Capture the cell that displays the provided text and extract its (x, y) central coordinate. 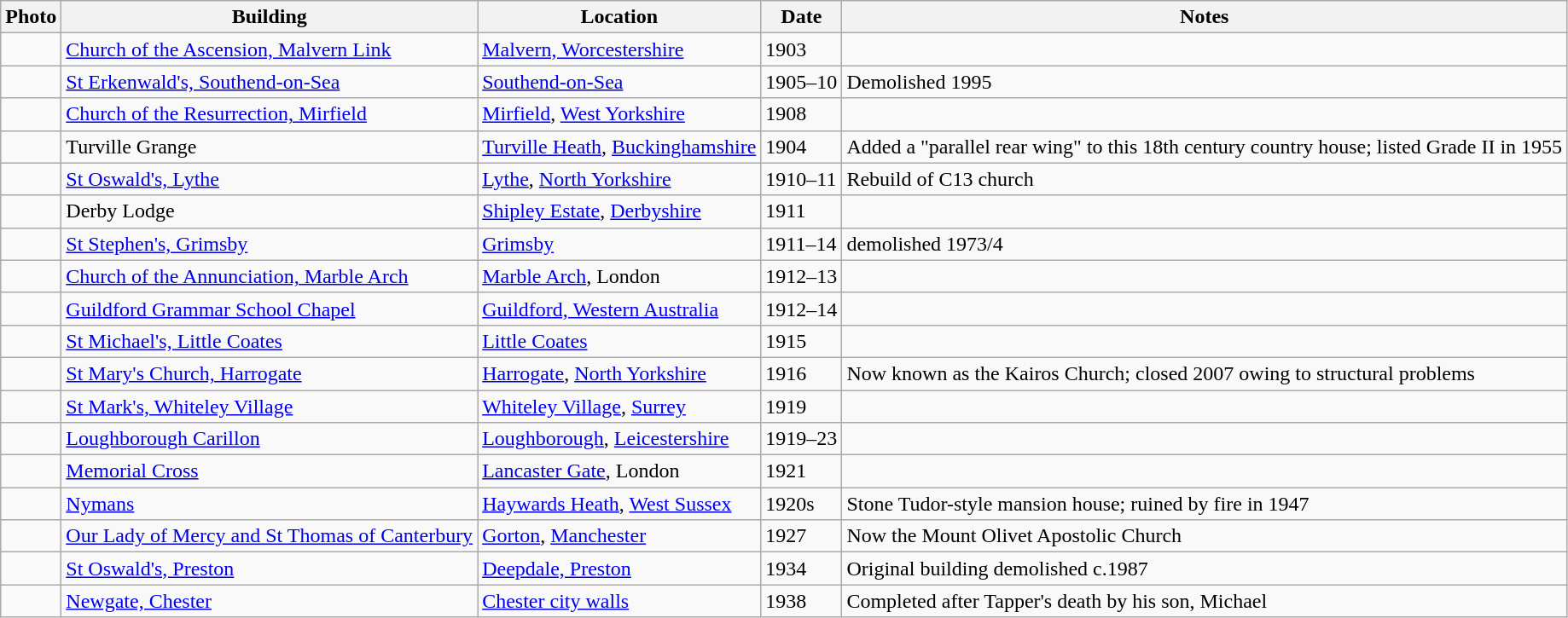
Church of the Resurrection, Mirfield (270, 114)
Stone Tudor-style mansion house; ruined by fire in 1947 (1205, 504)
Gorton, Manchester (619, 536)
Building (270, 17)
Chester city walls (619, 601)
Memorial Cross (270, 471)
Marble Arch, London (619, 276)
Malvern, Worcestershire (619, 49)
Lythe, North Yorkshire (619, 179)
Demolished 1995 (1205, 82)
Haywards Heath, West Sussex (619, 504)
Photo (31, 17)
Turville Heath, Buckinghamshire (619, 147)
Shipley Estate, Derbyshire (619, 211)
demolished 1973/4 (1205, 244)
1910–11 (802, 179)
1911–14 (802, 244)
St Mark's, Whiteley Village (270, 407)
Derby Lodge (270, 211)
Location (619, 17)
1912–13 (802, 276)
Southend-on-Sea (619, 82)
St Oswald's, Lythe (270, 179)
St Oswald's, Preston (270, 569)
Lancaster Gate, London (619, 471)
Deepdale, Preston (619, 569)
Added a "parallel rear wing" to this 18th century country house; listed Grade II in 1955 (1205, 147)
St Michael's, Little Coates (270, 341)
Now known as the Kairos Church; closed 2007 owing to structural problems (1205, 373)
Our Lady of Mercy and St Thomas of Canterbury (270, 536)
Loughborough Carillon (270, 439)
Loughborough, Leicestershire (619, 439)
Notes (1205, 17)
Whiteley Village, Surrey (619, 407)
1919–23 (802, 439)
Completed after Tapper's death by his son, Michael (1205, 601)
Guildford Grammar School Chapel (270, 309)
Church of the Annunciation, Marble Arch (270, 276)
1920s (802, 504)
Guildford, Western Australia (619, 309)
1934 (802, 569)
St Erkenwald's, Southend-on-Sea (270, 82)
Original building demolished c.1987 (1205, 569)
1915 (802, 341)
Grimsby (619, 244)
St Mary's Church, Harrogate (270, 373)
Little Coates (619, 341)
Now the Mount Olivet Apostolic Church (1205, 536)
1903 (802, 49)
1908 (802, 114)
1912–14 (802, 309)
Nymans (270, 504)
1938 (802, 601)
Mirfield, West Yorkshire (619, 114)
1921 (802, 471)
1904 (802, 147)
1911 (802, 211)
Harrogate, North Yorkshire (619, 373)
St Stephen's, Grimsby (270, 244)
1919 (802, 407)
Rebuild of C13 church (1205, 179)
1927 (802, 536)
Church of the Ascension, Malvern Link (270, 49)
Date (802, 17)
1905–10 (802, 82)
Newgate, Chester (270, 601)
Turville Grange (270, 147)
1916 (802, 373)
